Pinpoint the cell where the given text exists, returning its [x, y] midpoint coordinate. 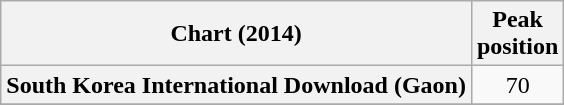
South Korea International Download (Gaon) [236, 85]
70 [517, 85]
Chart (2014) [236, 34]
Peakposition [517, 34]
